Return [X, Y] of the center of cell containing provided text 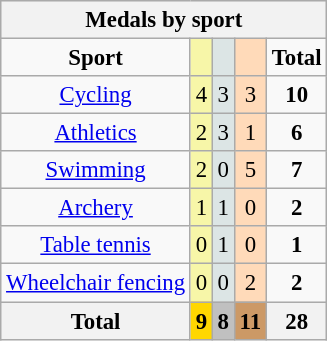
11 [250, 321]
Swimming [96, 170]
Wheelchair fencing [96, 283]
4 [201, 95]
10 [296, 95]
Table tennis [96, 245]
Medals by sport [164, 20]
Sport [96, 58]
Athletics [96, 133]
Cycling [96, 95]
6 [296, 133]
7 [296, 170]
28 [296, 321]
8 [223, 321]
Archery [96, 208]
5 [250, 170]
9 [201, 321]
